For the text-containing cell, return its midpoint in [X, Y] coordinate format. 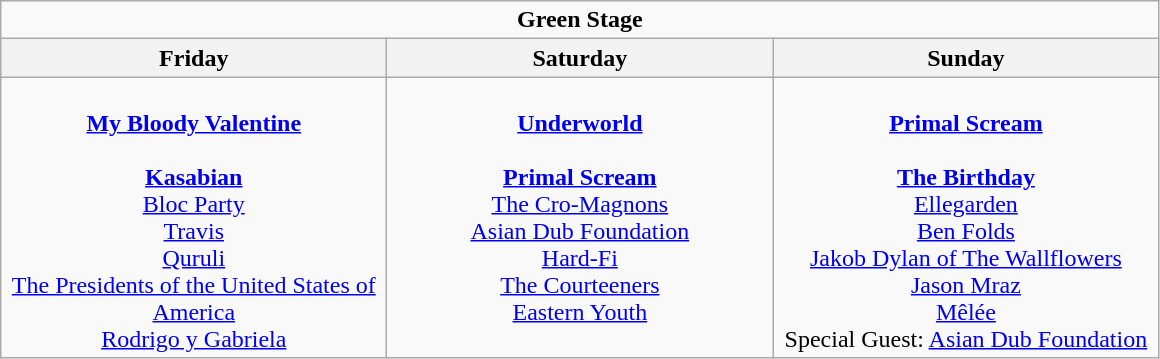
Sunday [966, 58]
Green Stage [580, 20]
Underworld Primal Scream The Cro-Magnons Asian Dub Foundation Hard-Fi The Courteeners Eastern Youth [580, 218]
My Bloody Valentine Kasabian Bloc Party Travis Quruli The Presidents of the United States of America Rodrigo y Gabriela [194, 218]
Saturday [580, 58]
Primal Scream The Birthday Ellegarden Ben Folds Jakob Dylan of The Wallflowers Jason Mraz Mêlée Special Guest: Asian Dub Foundation [966, 218]
Friday [194, 58]
